Return [X, Y] of the center of cell containing provided text 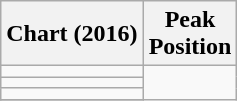
PeakPosition [190, 34]
Chart (2016) [72, 34]
